Extract the [X, Y] coordinate from the center of the cell holding the provided text.  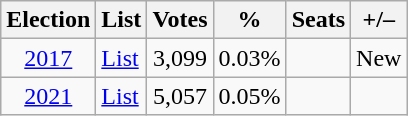
% [250, 20]
2021 [48, 96]
3,099 [180, 58]
2017 [48, 58]
0.03% [250, 58]
Election [48, 20]
0.05% [250, 96]
Seats [318, 20]
5,057 [180, 96]
Votes [180, 20]
+/– [379, 20]
New [379, 58]
